Output the (x, y) coordinate of the center of the cell containing the given text.  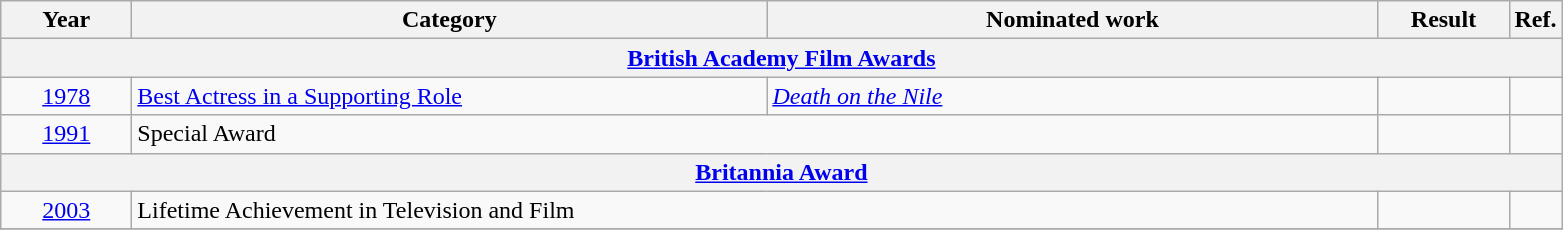
1978 (66, 96)
2003 (66, 210)
Best Actress in a Supporting Role (450, 96)
Year (66, 20)
Death on the Nile (1072, 96)
Britannia Award (782, 172)
Nominated work (1072, 20)
Ref. (1536, 20)
Special Award (755, 134)
Category (450, 20)
Lifetime Achievement in Television and Film (755, 210)
Result (1444, 20)
1991 (66, 134)
British Academy Film Awards (782, 58)
